From the cell containing the given text, extract its center point as [X, Y] coordinate. 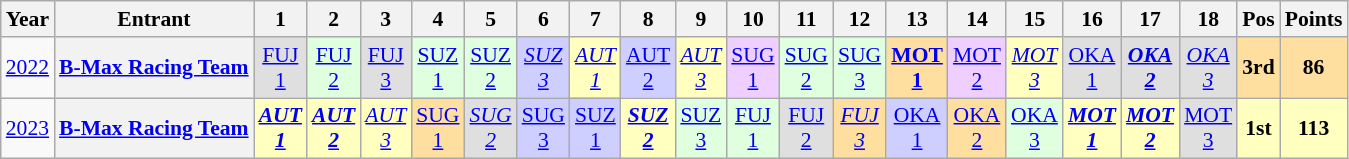
10 [752, 19]
Year [28, 19]
86 [1314, 68]
Pos [1258, 19]
7 [596, 19]
12 [860, 19]
6 [544, 19]
9 [700, 19]
1st [1258, 128]
Entrant [154, 19]
2023 [28, 128]
5 [491, 19]
17 [1150, 19]
14 [977, 19]
3rd [1258, 68]
18 [1208, 19]
16 [1092, 19]
11 [806, 19]
15 [1034, 19]
Points [1314, 19]
4 [438, 19]
113 [1314, 128]
1 [280, 19]
13 [917, 19]
2022 [28, 68]
3 [386, 19]
8 [648, 19]
2 [334, 19]
